Identify which cell holds the provided text, then report its [x, y] central coordinate. 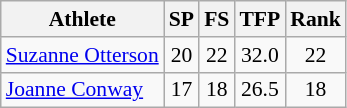
SP [182, 19]
Athlete [82, 19]
FS [216, 19]
17 [182, 90]
Joanne Conway [82, 90]
Suzanne Otterson [82, 55]
TFP [260, 19]
32.0 [260, 55]
20 [182, 55]
Rank [316, 19]
26.5 [260, 90]
